Determine the [x, y] coordinate at the center of the cell enclosing the given text.  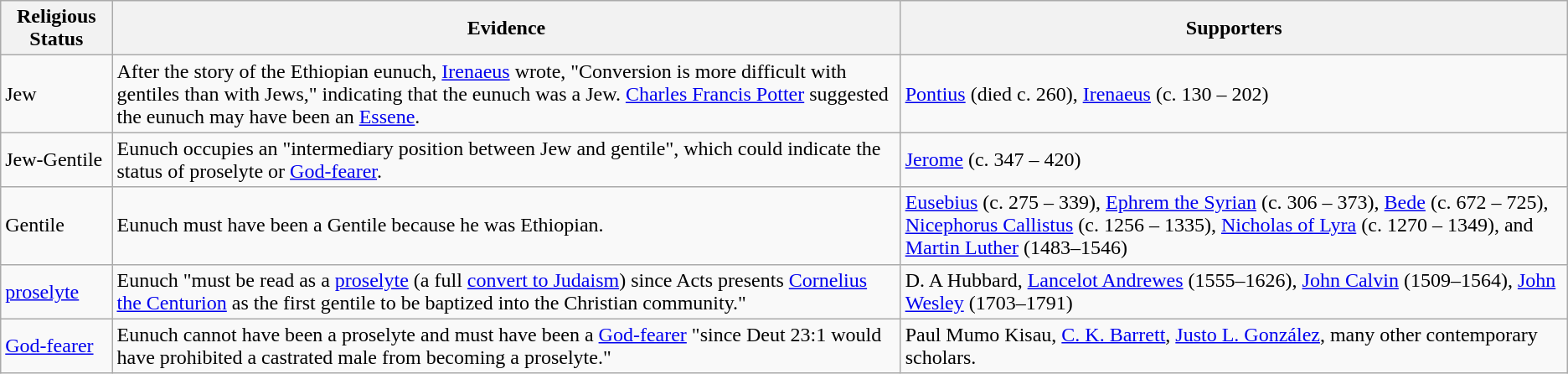
Jew-Gentile [57, 159]
Eunuch occupies an "intermediary position between Jew and gentile", which could indicate the status of proselyte or God-fearer. [506, 159]
Religious Status [57, 29]
God-fearer [57, 345]
Pontius (died c. 260), Irenaeus (c. 130 – 202) [1234, 94]
Paul Mumo Kisau, C. K. Barrett, Justo L. González, many other contemporary scholars. [1234, 345]
D. A Hubbard, Lancelot Andrewes (1555–1626), John Calvin (1509–1564), John Wesley (1703–1791) [1234, 292]
Evidence [506, 29]
Eunuch must have been a Gentile because he was Ethiopian. [506, 226]
Jew [57, 94]
Jerome (c. 347 – 420) [1234, 159]
Supporters [1234, 29]
proselyte [57, 292]
Gentile [57, 226]
